Identify which cell holds the provided text, then report its (X, Y) central coordinate. 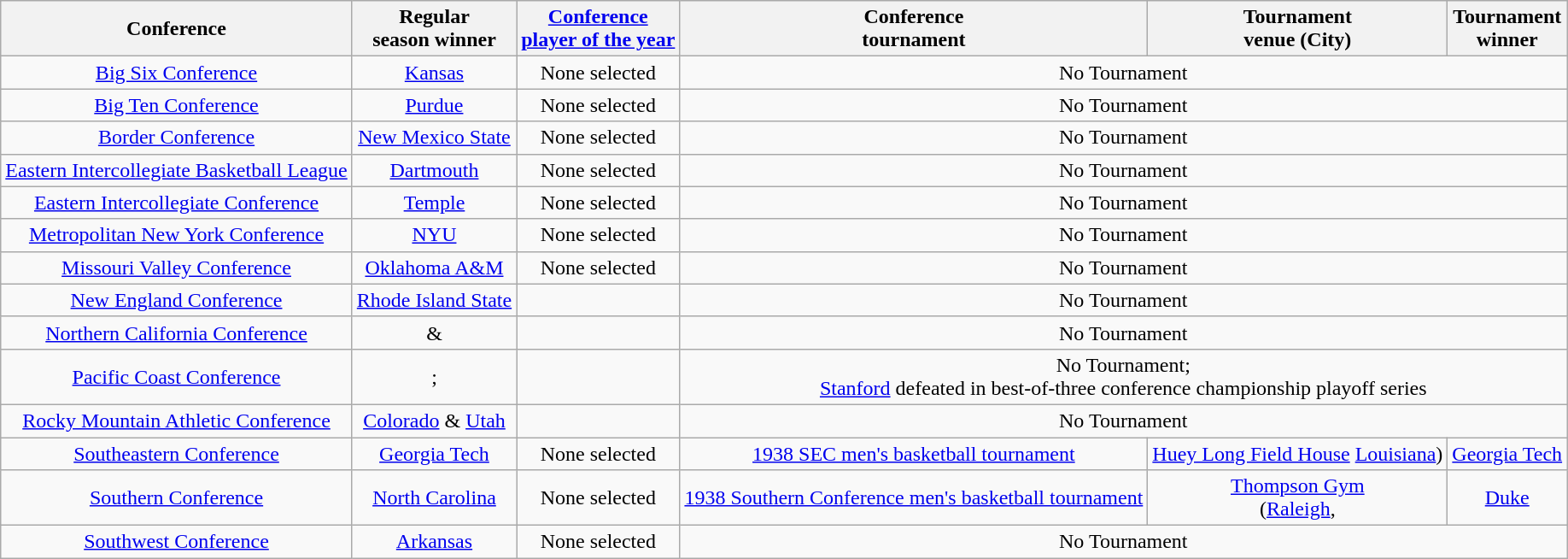
Southwest Conference (177, 542)
Oklahoma A&M (434, 268)
Missouri Valley Conference (177, 268)
Purdue (434, 105)
& (434, 332)
Border Conference (177, 138)
Conference player of the year (598, 29)
New Mexico State (434, 138)
Big Ten Conference (177, 105)
Northern California Conference (177, 332)
Kansas (434, 73)
Rhode Island State (434, 300)
Eastern Intercollegiate Conference (177, 203)
Southern Conference (177, 497)
Thompson Gym(Raleigh, (1298, 497)
No Tournament;Stanford defeated in best-of-three conference championship playoff series (1124, 376)
Southeastern Conference (177, 454)
New England Conference (177, 300)
Dartmouth (434, 170)
Tournament venue (City) (1298, 29)
1938 SEC men's basketball tournament (914, 454)
Tournament winner (1507, 29)
Eastern Intercollegiate Basketball League (177, 170)
Big Six Conference (177, 73)
Regular season winner (434, 29)
Duke (1507, 497)
Conference tournament (914, 29)
Rocky Mountain Athletic Conference (177, 421)
Conference (177, 29)
1938 Southern Conference men's basketball tournament (914, 497)
; (434, 376)
Huey Long Field House Louisiana) (1298, 454)
Metropolitan New York Conference (177, 235)
Temple (434, 203)
Arkansas (434, 542)
Colorado & Utah (434, 421)
Pacific Coast Conference (177, 376)
North Carolina (434, 497)
NYU (434, 235)
